Determine the [X, Y] coordinate at the center of the cell enclosing the given text.  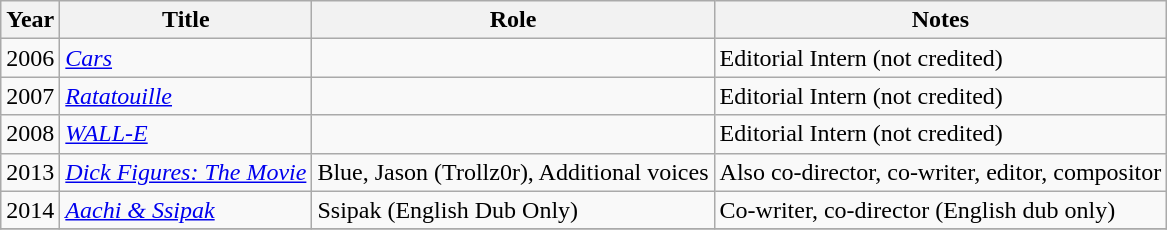
Cars [186, 58]
Role [513, 20]
2007 [30, 96]
Dick Figures: The Movie [186, 172]
Aachi & Ssipak [186, 210]
Ratatouille [186, 96]
Notes [940, 20]
Ssipak (English Dub Only) [513, 210]
Year [30, 20]
2008 [30, 134]
2006 [30, 58]
WALL-E [186, 134]
Co-writer, co-director (English dub only) [940, 210]
Title [186, 20]
Also co-director, co-writer, editor, compositor [940, 172]
2013 [30, 172]
Blue, Jason (Trollz0r), Additional voices [513, 172]
2014 [30, 210]
